Return the (x, y) coordinate for the center point of the cell that contains the specified text.  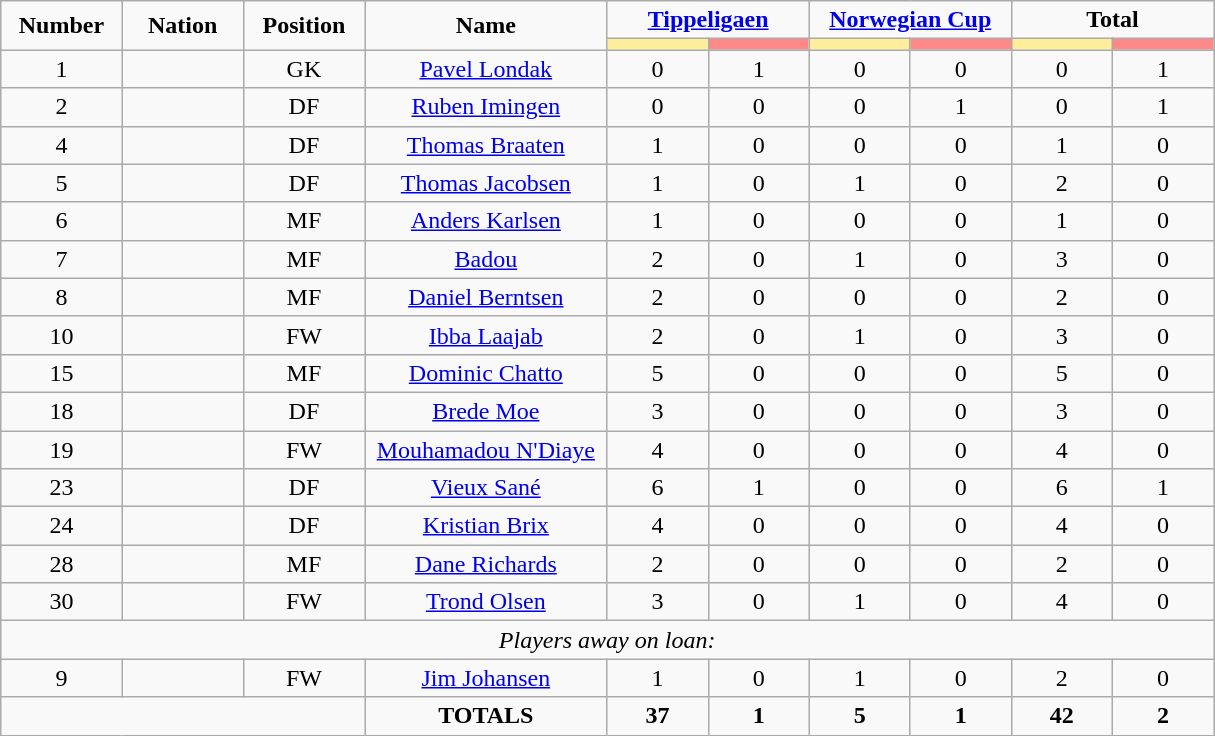
7 (62, 259)
28 (62, 564)
Jim Johansen (486, 678)
18 (62, 411)
9 (62, 678)
8 (62, 297)
Position (304, 26)
Norwegian Cup (910, 20)
TOTALS (486, 716)
Ibba Laajab (486, 335)
42 (1062, 716)
Anders Karlsen (486, 221)
23 (62, 488)
Tippeligaen (708, 20)
30 (62, 602)
15 (62, 373)
Vieux Sané (486, 488)
Thomas Jacobsen (486, 183)
Total (1112, 20)
Brede Moe (486, 411)
Name (486, 26)
10 (62, 335)
24 (62, 526)
Mouhamadou N'Diaye (486, 449)
19 (62, 449)
Dominic Chatto (486, 373)
Pavel Londak (486, 69)
Dane Richards (486, 564)
Ruben Imingen (486, 107)
Thomas Braaten (486, 145)
GK (304, 69)
Players away on loan: (608, 640)
Number (62, 26)
Trond Olsen (486, 602)
37 (658, 716)
Badou (486, 259)
Daniel Berntsen (486, 297)
Kristian Brix (486, 526)
Nation (182, 26)
